From the cell containing the given text, extract its center point as (X, Y) coordinate. 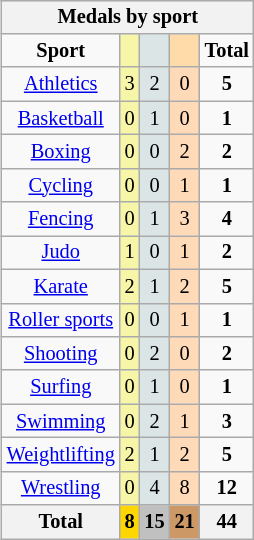
Swimming (61, 421)
Roller sports (61, 320)
Shooting (61, 354)
Surfing (61, 387)
15 (155, 522)
Karate (61, 286)
Weightlifting (61, 455)
Athletics (61, 84)
Sport (61, 51)
21 (185, 522)
Judo (61, 253)
12 (227, 488)
Medals by sport (128, 17)
44 (227, 522)
Boxing (61, 152)
Cycling (61, 185)
Fencing (61, 219)
Basketball (61, 118)
Wrestling (61, 488)
